Search for the cell housing the specified text and yield its (x, y) center coordinate. 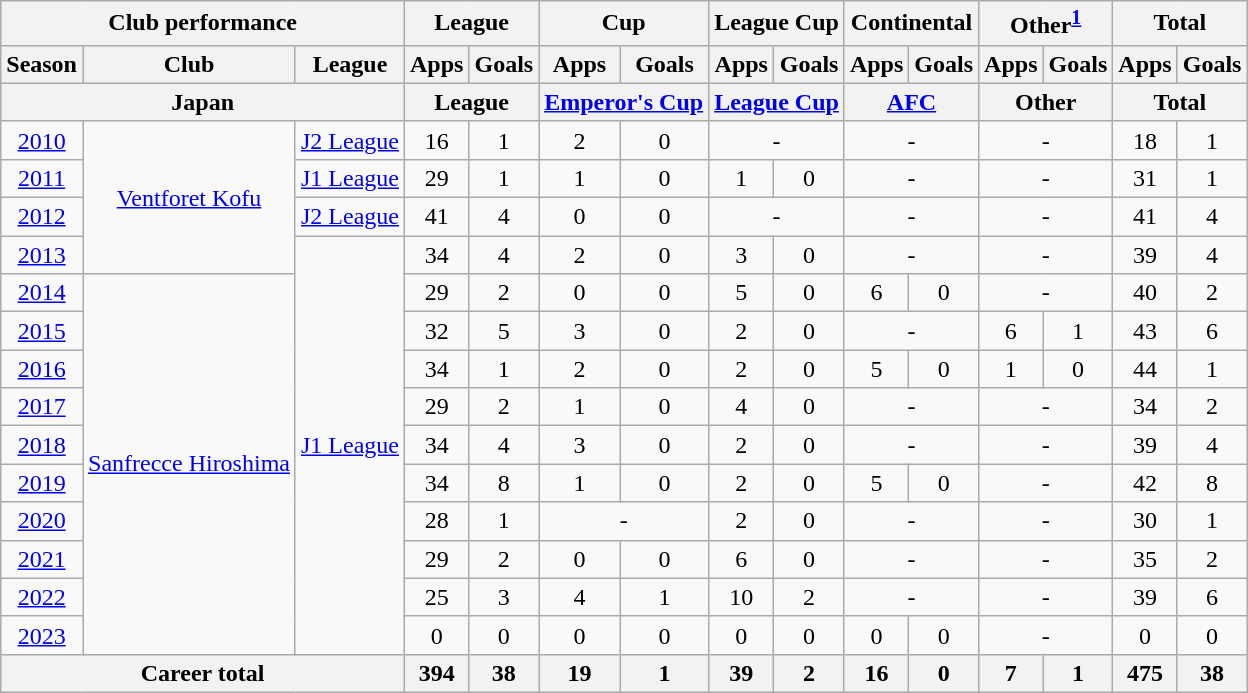
2016 (42, 369)
Japan (203, 102)
19 (580, 673)
40 (1145, 293)
2018 (42, 445)
25 (437, 597)
2015 (42, 331)
Club (188, 64)
394 (437, 673)
18 (1145, 140)
42 (1145, 483)
30 (1145, 521)
2023 (42, 635)
2012 (42, 217)
475 (1145, 673)
44 (1145, 369)
AFC (911, 102)
2021 (42, 559)
2010 (42, 140)
43 (1145, 331)
Other (1046, 102)
7 (1011, 673)
2019 (42, 483)
2011 (42, 178)
Cup (624, 24)
Emperor's Cup (624, 102)
Other1 (1046, 24)
31 (1145, 178)
28 (437, 521)
Club performance (203, 24)
2014 (42, 293)
2022 (42, 597)
Ventforet Kofu (188, 197)
Sanfrecce Hiroshima (188, 464)
Career total (203, 673)
10 (742, 597)
2017 (42, 407)
Continental (911, 24)
32 (437, 331)
Season (42, 64)
35 (1145, 559)
2013 (42, 255)
2020 (42, 521)
